Determine the (X, Y) coordinate at the center of the cell enclosing the given text.  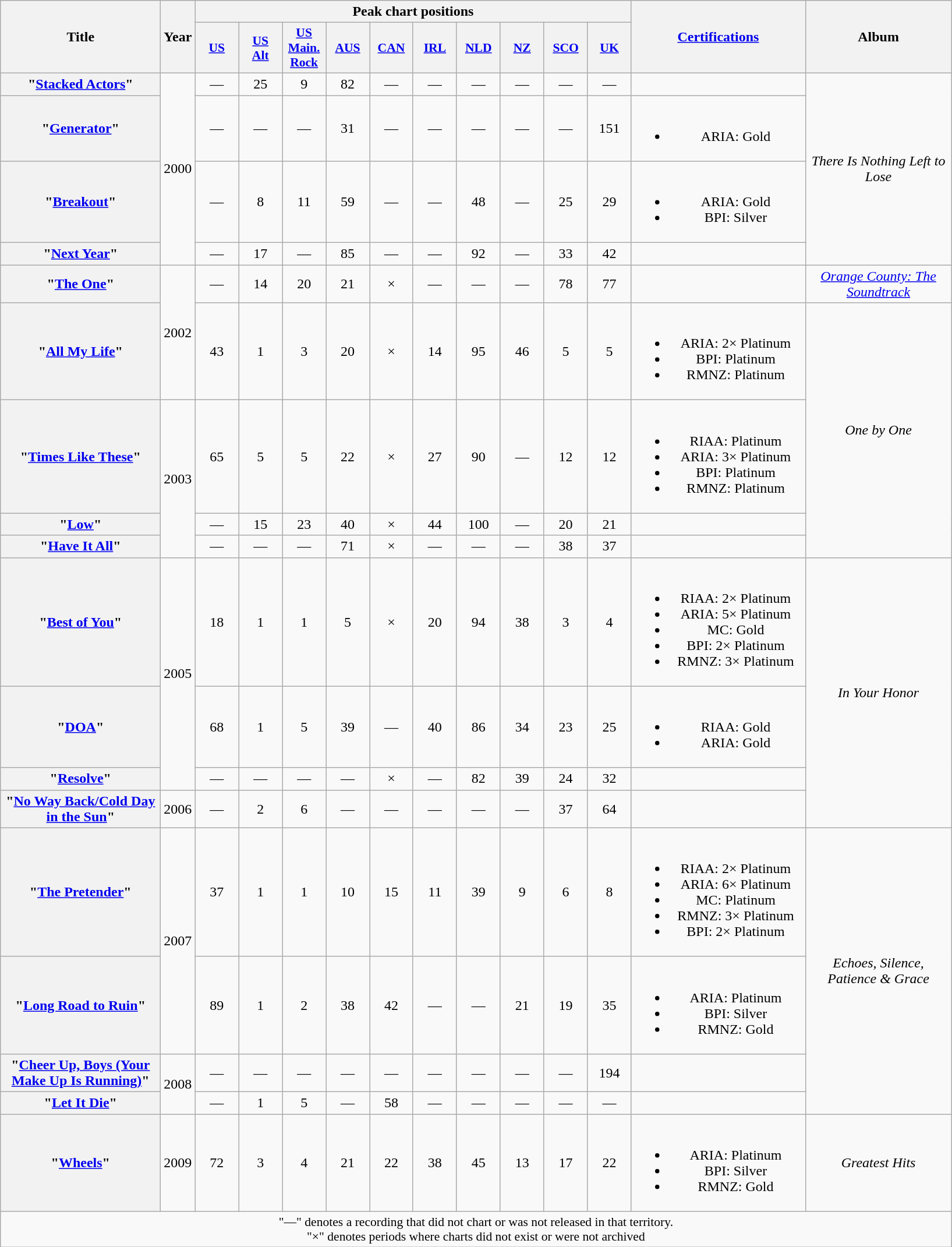
CAN (391, 48)
46 (522, 352)
"Times Like These" (80, 457)
92 (479, 254)
58 (391, 1103)
UK (609, 48)
"All My Life" (80, 352)
71 (348, 546)
29 (609, 202)
2008 (178, 1083)
US (217, 48)
ARIA: 2× PlatinumBPI: PlatinumRMNZ: Platinum (719, 352)
In Your Honor (878, 693)
Echoes, Silence, Patience & Grace (878, 970)
19 (566, 1005)
48 (479, 202)
NLD (479, 48)
"Next Year" (80, 254)
10 (348, 892)
"Wheels" (80, 1163)
77 (609, 284)
"Breakout" (80, 202)
"Have It All" (80, 546)
One by One (878, 430)
Title (80, 37)
35 (609, 1005)
Greatest Hits (878, 1163)
27 (434, 457)
"Cheer Up, Boys (Your Make Up Is Running)" (80, 1073)
"Resolve" (80, 779)
RIAA: 2× PlatinumARIA: 6× PlatinumMC: PlatinumRMNZ: 3× PlatinumBPI: 2× Platinum (719, 892)
32 (609, 779)
ARIA: Gold (719, 128)
85 (348, 254)
194 (609, 1073)
Certifications (719, 37)
24 (566, 779)
45 (479, 1163)
89 (217, 1005)
2007 (178, 941)
USMain.Rock (304, 48)
44 (434, 524)
Album (878, 37)
Peak chart positions (413, 12)
Year (178, 37)
2000 (178, 169)
72 (217, 1163)
2003 (178, 479)
ARIA: GoldBPI: Silver (719, 202)
RIAA: 2× PlatinumARIA: 5× PlatinumMC: GoldBPI: 2× PlatinumRMNZ: 3× Platinum (719, 622)
Orange County: The Soundtrack (878, 284)
"DOA" (80, 727)
"—" denotes a recording that did not chart or was not released in that territory."×" denotes periods where charts did not exist or were not archived (476, 1229)
2005 (178, 673)
95 (479, 352)
59 (348, 202)
100 (479, 524)
USAlt (261, 48)
78 (566, 284)
"Low" (80, 524)
90 (479, 457)
RIAA: GoldARIA: Gold (719, 727)
18 (217, 622)
151 (609, 128)
IRL (434, 48)
NZ (522, 48)
"Stacked Actors" (80, 84)
68 (217, 727)
33 (566, 254)
34 (522, 727)
"Long Road to Ruin" (80, 1005)
"Best of You" (80, 622)
"Generator" (80, 128)
86 (479, 727)
SCO (566, 48)
RIAA: PlatinumARIA: 3× PlatinumBPI: PlatinumRMNZ: Platinum (719, 457)
AUS (348, 48)
"The Pretender" (80, 892)
There Is Nothing Left to Lose (878, 169)
"The One" (80, 284)
65 (217, 457)
43 (217, 352)
2002 (178, 333)
2009 (178, 1163)
2006 (178, 808)
94 (479, 622)
13 (522, 1163)
"No Way Back/Cold Day in the Sun" (80, 808)
31 (348, 128)
"Let It Die" (80, 1103)
64 (609, 808)
